Search for the cell housing the specified text and yield its [x, y] center coordinate. 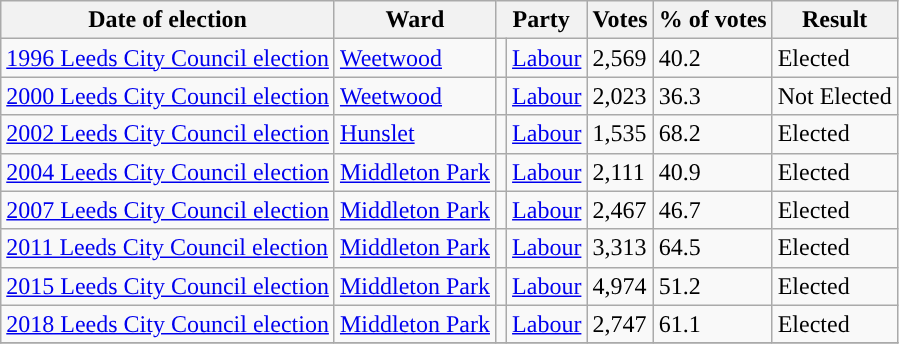
40.2 [712, 58]
1,535 [620, 134]
2,023 [620, 96]
2018 Leeds City Council election [168, 324]
40.9 [712, 172]
Party [540, 20]
Ward [414, 20]
2000 Leeds City Council election [168, 96]
Date of election [168, 20]
51.2 [712, 286]
61.1 [712, 324]
Hunslet [414, 134]
Result [834, 20]
2,467 [620, 210]
% of votes [712, 20]
2,111 [620, 172]
36.3 [712, 96]
1996 Leeds City Council election [168, 58]
46.7 [712, 210]
Votes [620, 20]
68.2 [712, 134]
2011 Leeds City Council election [168, 248]
3,313 [620, 248]
64.5 [712, 248]
Not Elected [834, 96]
4,974 [620, 286]
2015 Leeds City Council election [168, 286]
2,747 [620, 324]
2007 Leeds City Council election [168, 210]
2,569 [620, 58]
2004 Leeds City Council election [168, 172]
2002 Leeds City Council election [168, 134]
